From the cell containing the given text, extract its center point as [X, Y] coordinate. 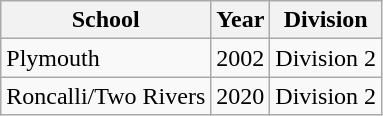
2020 [240, 96]
Division [326, 20]
School [106, 20]
2002 [240, 58]
Plymouth [106, 58]
Year [240, 20]
Roncalli/Two Rivers [106, 96]
